Extract the [X, Y] coordinate from the center of the cell holding the provided text.  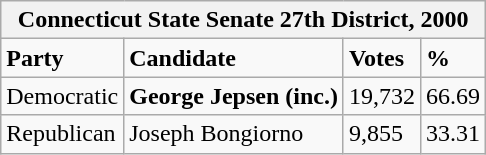
19,732 [382, 96]
33.31 [452, 134]
George Jepsen (inc.) [234, 96]
Candidate [234, 58]
Joseph Bongiorno [234, 134]
Votes [382, 58]
Connecticut State Senate 27th District, 2000 [244, 20]
Democratic [62, 96]
Party [62, 58]
9,855 [382, 134]
66.69 [452, 96]
% [452, 58]
Republican [62, 134]
